Return [X, Y] of the center of cell containing provided text 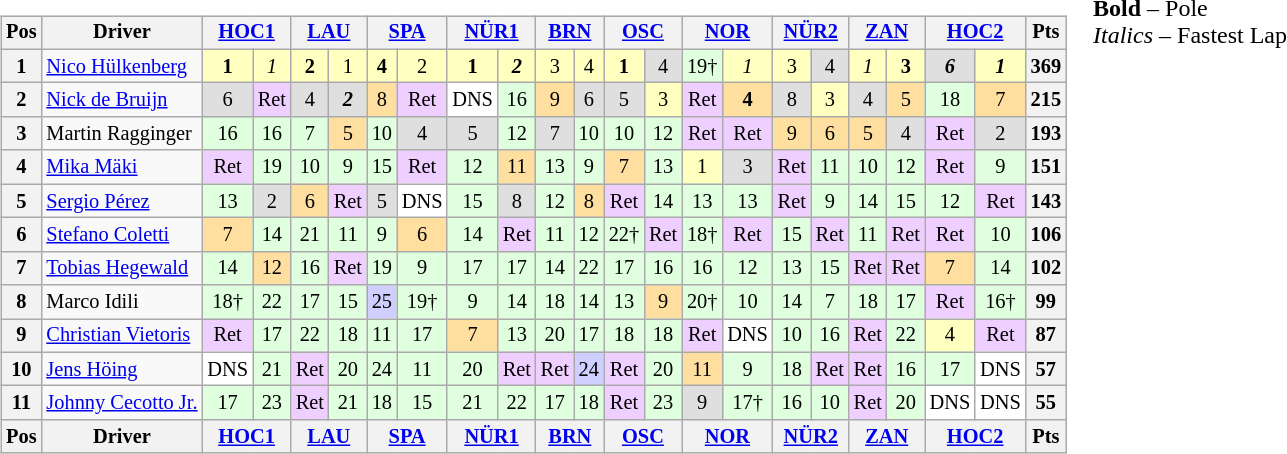
25 [382, 302]
Nick de Bruijn [122, 100]
55 [1046, 403]
Tobias Hegewald [122, 268]
Nico Hülkenberg [122, 66]
193 [1046, 134]
17† [747, 403]
Stefano Coletti [122, 235]
Martin Ragginger [122, 134]
Marco Idili [122, 302]
369 [1046, 66]
143 [1046, 201]
Mika Mäki [122, 167]
Christian Vietoris [122, 336]
20† [702, 302]
16† [1000, 302]
Johnny Cecotto Jr. [122, 403]
215 [1046, 100]
Jens Höing [122, 369]
Sergio Pérez [122, 201]
87 [1046, 336]
22† [624, 235]
99 [1046, 302]
106 [1046, 235]
57 [1046, 369]
102 [1046, 268]
151 [1046, 167]
